Return [x, y] of the center of cell containing provided text 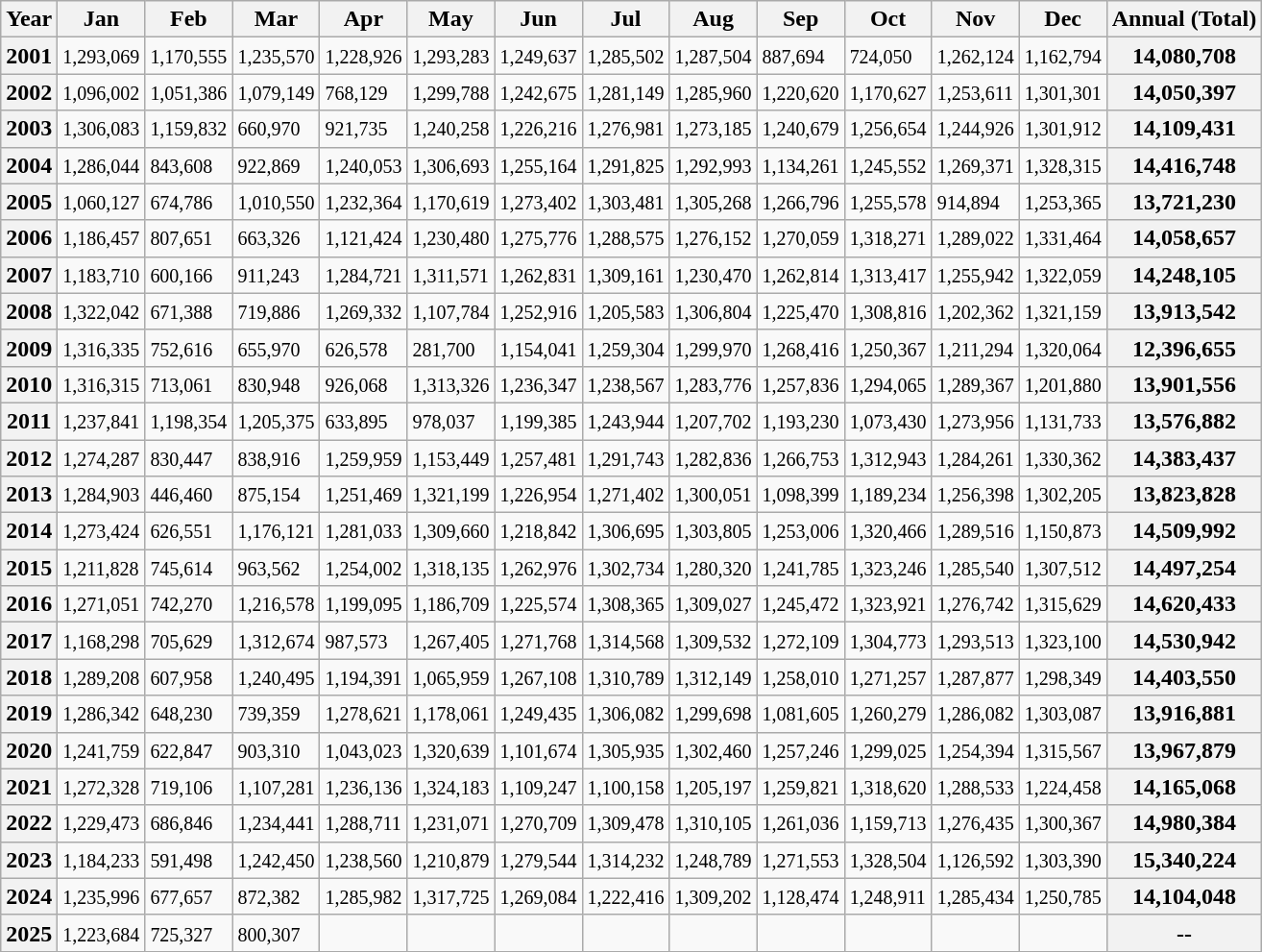
1,292,993 [713, 165]
1,248,911 [887, 896]
1,242,450 [277, 860]
1,254,394 [976, 750]
1,240,053 [363, 165]
1,286,044 [102, 165]
1,255,578 [887, 202]
1,250,367 [887, 348]
2020 [29, 750]
12,396,655 [1184, 348]
1,079,149 [277, 92]
1,302,734 [626, 568]
Annual (Total) [1184, 19]
1,321,159 [1062, 311]
13,967,879 [1184, 750]
1,109,247 [538, 787]
1,308,816 [887, 311]
674,786 [188, 202]
1,081,605 [801, 714]
1,159,832 [188, 129]
1,303,805 [713, 531]
2025 [29, 933]
600,166 [188, 275]
1,312,943 [887, 458]
1,010,550 [277, 202]
622,847 [188, 750]
1,126,592 [976, 860]
Year [29, 19]
1,235,570 [277, 56]
1,291,743 [626, 458]
1,328,504 [887, 860]
1,230,480 [451, 238]
2018 [29, 677]
1,245,472 [801, 604]
1,226,216 [538, 129]
1,273,956 [976, 421]
887,694 [801, 56]
1,220,620 [801, 92]
2021 [29, 787]
1,238,567 [626, 384]
Jul [626, 19]
768,129 [363, 92]
1,288,533 [976, 787]
719,106 [188, 787]
Sep [801, 19]
660,970 [277, 129]
1,154,041 [538, 348]
1,281,033 [363, 531]
1,257,481 [538, 458]
1,322,042 [102, 311]
1,170,555 [188, 56]
1,205,197 [713, 787]
1,289,367 [976, 384]
1,256,398 [976, 495]
1,222,416 [626, 896]
655,970 [277, 348]
14,109,431 [1184, 129]
1,236,347 [538, 384]
Apr [363, 19]
1,250,785 [1062, 896]
1,286,342 [102, 714]
911,243 [277, 275]
1,240,495 [277, 677]
2006 [29, 238]
1,225,574 [538, 604]
May [451, 19]
2005 [29, 202]
1,259,821 [801, 787]
1,299,970 [713, 348]
1,186,709 [451, 604]
Nov [976, 19]
1,128,474 [801, 896]
1,271,553 [801, 860]
1,273,424 [102, 531]
2002 [29, 92]
1,251,469 [363, 495]
1,309,478 [626, 823]
1,248,789 [713, 860]
14,497,254 [1184, 568]
1,300,051 [713, 495]
1,244,926 [976, 129]
686,846 [188, 823]
Oct [887, 19]
1,159,713 [887, 823]
13,721,230 [1184, 202]
1,198,354 [188, 421]
1,258,010 [801, 677]
807,651 [188, 238]
1,273,402 [538, 202]
1,253,365 [1062, 202]
1,266,796 [801, 202]
1,276,981 [626, 129]
1,289,516 [976, 531]
2017 [29, 641]
1,254,002 [363, 568]
1,285,502 [626, 56]
1,285,982 [363, 896]
1,328,315 [1062, 165]
1,238,560 [363, 860]
2011 [29, 421]
14,080,708 [1184, 56]
1,223,684 [102, 933]
1,257,836 [801, 384]
713,061 [188, 384]
1,288,575 [626, 238]
1,291,825 [626, 165]
2023 [29, 860]
2004 [29, 165]
875,154 [277, 495]
1,242,675 [538, 92]
2003 [29, 129]
1,234,441 [277, 823]
13,916,881 [1184, 714]
1,253,006 [801, 531]
1,322,059 [1062, 275]
13,823,828 [1184, 495]
1,331,464 [1062, 238]
1,306,693 [451, 165]
2013 [29, 495]
Feb [188, 19]
Jan [102, 19]
724,050 [887, 56]
830,447 [188, 458]
1,276,152 [713, 238]
1,249,637 [538, 56]
1,279,544 [538, 860]
1,201,880 [1062, 384]
1,305,268 [713, 202]
1,240,258 [451, 129]
1,269,084 [538, 896]
14,058,657 [1184, 238]
1,199,095 [363, 604]
1,131,733 [1062, 421]
1,306,695 [626, 531]
1,216,578 [277, 604]
1,162,794 [1062, 56]
1,207,702 [713, 421]
14,620,433 [1184, 604]
1,107,784 [451, 311]
1,269,371 [976, 165]
14,980,384 [1184, 823]
1,305,935 [626, 750]
1,272,109 [801, 641]
14,383,437 [1184, 458]
14,104,048 [1184, 896]
14,165,068 [1184, 787]
739,359 [277, 714]
1,315,629 [1062, 604]
1,060,127 [102, 202]
1,257,246 [801, 750]
1,275,776 [538, 238]
1,318,620 [887, 787]
914,894 [976, 202]
607,958 [188, 677]
1,268,416 [801, 348]
963,562 [277, 568]
1,294,065 [887, 384]
1,096,002 [102, 92]
1,134,261 [801, 165]
1,186,457 [102, 238]
1,262,831 [538, 275]
1,150,873 [1062, 531]
1,225,470 [801, 311]
Dec [1062, 19]
1,303,087 [1062, 714]
705,629 [188, 641]
922,869 [277, 165]
1,262,814 [801, 275]
1,241,759 [102, 750]
1,301,301 [1062, 92]
1,170,627 [887, 92]
1,316,335 [102, 348]
1,261,036 [801, 823]
1,267,405 [451, 641]
677,657 [188, 896]
1,320,639 [451, 750]
14,416,748 [1184, 165]
1,302,205 [1062, 495]
1,235,996 [102, 896]
626,578 [363, 348]
1,262,124 [976, 56]
1,183,710 [102, 275]
1,043,023 [363, 750]
1,253,611 [976, 92]
1,199,385 [538, 421]
1,205,375 [277, 421]
1,271,051 [102, 604]
1,324,183 [451, 787]
1,309,027 [713, 604]
838,916 [277, 458]
1,308,365 [626, 604]
1,249,435 [538, 714]
1,202,362 [976, 311]
1,284,903 [102, 495]
2024 [29, 896]
1,309,660 [451, 531]
1,178,061 [451, 714]
1,302,460 [713, 750]
1,255,164 [538, 165]
1,300,367 [1062, 823]
1,299,788 [451, 92]
626,551 [188, 531]
1,293,069 [102, 56]
1,293,513 [976, 641]
1,298,349 [1062, 677]
1,312,674 [277, 641]
745,614 [188, 568]
1,318,135 [451, 568]
1,100,158 [626, 787]
872,382 [277, 896]
1,237,841 [102, 421]
1,306,083 [102, 129]
1,189,234 [887, 495]
1,330,362 [1062, 458]
1,210,879 [451, 860]
800,307 [277, 933]
1,270,709 [538, 823]
1,271,768 [538, 641]
1,266,753 [801, 458]
13,576,882 [1184, 421]
1,107,281 [277, 787]
1,311,571 [451, 275]
1,276,435 [976, 823]
1,304,773 [887, 641]
1,176,121 [277, 531]
1,260,279 [887, 714]
1,065,959 [451, 677]
2015 [29, 568]
1,287,877 [976, 677]
830,948 [277, 384]
1,259,959 [363, 458]
1,098,399 [801, 495]
633,895 [363, 421]
1,243,944 [626, 421]
1,272,328 [102, 787]
Jun [538, 19]
1,283,776 [713, 384]
1,232,364 [363, 202]
2022 [29, 823]
1,310,105 [713, 823]
1,252,916 [538, 311]
2019 [29, 714]
1,168,298 [102, 641]
1,236,136 [363, 787]
752,616 [188, 348]
1,259,304 [626, 348]
14,530,942 [1184, 641]
1,306,804 [713, 311]
1,286,082 [976, 714]
1,269,332 [363, 311]
1,307,512 [1062, 568]
1,314,232 [626, 860]
1,245,552 [887, 165]
1,240,679 [801, 129]
648,230 [188, 714]
1,273,185 [713, 129]
671,388 [188, 311]
-- [1184, 933]
2014 [29, 531]
903,310 [277, 750]
1,274,287 [102, 458]
14,509,992 [1184, 531]
1,293,283 [451, 56]
2016 [29, 604]
1,270,059 [801, 238]
1,303,390 [1062, 860]
1,313,326 [451, 384]
978,037 [451, 421]
1,101,674 [538, 750]
1,226,954 [538, 495]
742,270 [188, 604]
1,287,504 [713, 56]
1,306,082 [626, 714]
2001 [29, 56]
14,248,105 [1184, 275]
1,314,568 [626, 641]
926,068 [363, 384]
1,229,473 [102, 823]
1,170,619 [451, 202]
1,309,161 [626, 275]
1,303,481 [626, 202]
14,403,550 [1184, 677]
843,608 [188, 165]
2012 [29, 458]
1,323,921 [887, 604]
1,321,199 [451, 495]
1,289,208 [102, 677]
1,284,721 [363, 275]
1,271,257 [887, 677]
1,323,100 [1062, 641]
663,326 [277, 238]
1,153,449 [451, 458]
1,262,976 [538, 568]
1,312,149 [713, 677]
1,288,711 [363, 823]
1,281,149 [626, 92]
14,050,397 [1184, 92]
1,299,698 [713, 714]
1,316,315 [102, 384]
1,280,320 [713, 568]
2008 [29, 311]
1,284,261 [976, 458]
1,276,742 [976, 604]
1,271,402 [626, 495]
1,051,386 [188, 92]
1,255,942 [976, 275]
1,285,540 [976, 568]
1,193,230 [801, 421]
1,224,458 [1062, 787]
591,498 [188, 860]
1,285,960 [713, 92]
1,289,022 [976, 238]
987,573 [363, 641]
2009 [29, 348]
719,886 [277, 311]
1,218,842 [538, 531]
1,205,583 [626, 311]
15,340,224 [1184, 860]
1,211,294 [976, 348]
1,323,246 [887, 568]
1,309,202 [713, 896]
1,194,391 [363, 677]
1,267,108 [538, 677]
2010 [29, 384]
1,318,271 [887, 238]
1,256,654 [887, 129]
Mar [277, 19]
281,700 [451, 348]
1,073,430 [887, 421]
921,735 [363, 129]
1,310,789 [626, 677]
1,320,064 [1062, 348]
1,282,836 [713, 458]
1,278,621 [363, 714]
1,320,466 [887, 531]
725,327 [188, 933]
1,299,025 [887, 750]
13,901,556 [1184, 384]
1,315,567 [1062, 750]
1,317,725 [451, 896]
446,460 [188, 495]
1,230,470 [713, 275]
1,313,417 [887, 275]
Aug [713, 19]
1,211,828 [102, 568]
1,285,434 [976, 896]
1,228,926 [363, 56]
13,913,542 [1184, 311]
1,309,532 [713, 641]
1,301,912 [1062, 129]
1,184,233 [102, 860]
1,231,071 [451, 823]
1,121,424 [363, 238]
1,241,785 [801, 568]
2007 [29, 275]
